Scan for the cell matching the given text and deliver its (x, y) coordinate at center. 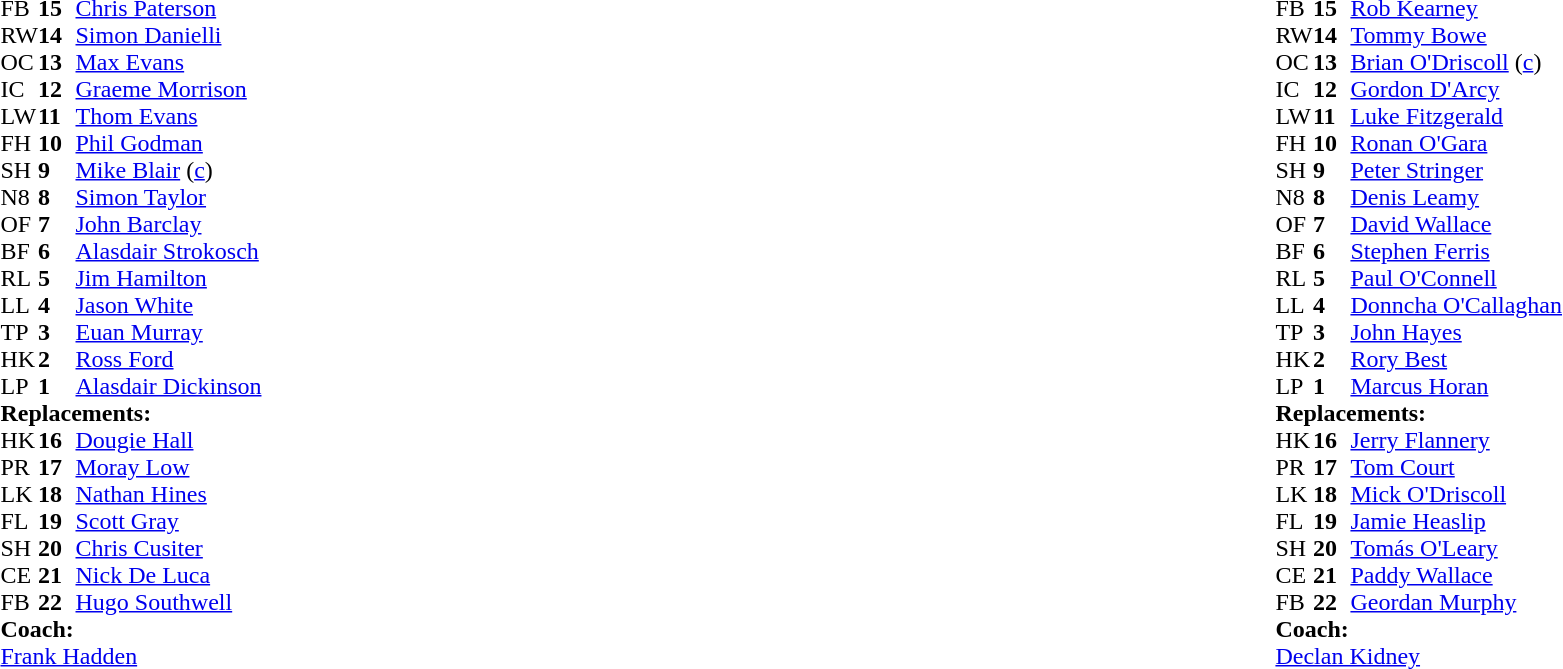
Nathan Hines (169, 494)
John Barclay (169, 224)
Moray Low (169, 468)
Tom Court (1456, 468)
Alasdair Strokosch (169, 252)
Marcus Horan (1456, 386)
Peter Stringer (1456, 170)
Thom Evans (169, 116)
Paddy Wallace (1456, 576)
Graeme Morrison (169, 90)
Dougie Hall (169, 440)
Tomás O'Leary (1456, 548)
Simon Taylor (169, 198)
Ross Ford (169, 360)
Nick De Luca (169, 576)
Denis Leamy (1456, 198)
Rory Best (1456, 360)
Mick O'Driscoll (1456, 494)
Simon Danielli (169, 36)
Gordon D'Arcy (1456, 90)
Scott Gray (169, 522)
John Hayes (1456, 332)
Stephen Ferris (1456, 252)
Jim Hamilton (169, 278)
Chris Cusiter (169, 548)
Paul O'Connell (1456, 278)
Euan Murray (169, 332)
Luke Fitzgerald (1456, 116)
Jerry Flannery (1456, 440)
Alasdair Dickinson (169, 386)
Ronan O'Gara (1456, 144)
Donncha O'Callaghan (1456, 306)
Mike Blair (c) (169, 170)
Jason White (169, 306)
David Wallace (1456, 224)
Brian O'Driscoll (c) (1456, 62)
Geordan Murphy (1456, 602)
Declan Kidney (1418, 656)
Max Evans (169, 62)
Frank Hadden (130, 656)
Hugo Southwell (169, 602)
Phil Godman (169, 144)
Jamie Heaslip (1456, 522)
Tommy Bowe (1456, 36)
